Find where the given text appears and provide that cell's center as [x, y] coordinate. 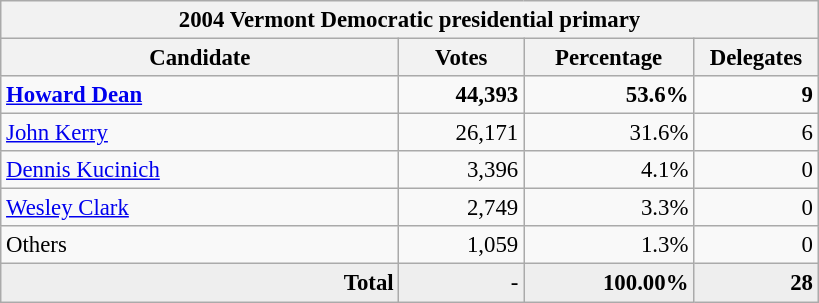
2,749 [462, 208]
- [462, 283]
John Kerry [200, 133]
53.6% [609, 95]
9 [756, 95]
100.00% [609, 283]
Total [200, 283]
3.3% [609, 208]
Candidate [200, 58]
2004 Vermont Democratic presidential primary [410, 20]
Delegates [756, 58]
Percentage [609, 58]
44,393 [462, 95]
Howard Dean [200, 95]
4.1% [609, 170]
3,396 [462, 170]
6 [756, 133]
31.6% [609, 133]
Dennis Kucinich [200, 170]
28 [756, 283]
26,171 [462, 133]
Votes [462, 58]
1,059 [462, 245]
Others [200, 245]
1.3% [609, 245]
Wesley Clark [200, 208]
